Provide the (x, y) coordinate of the cell's center where the given text is located.  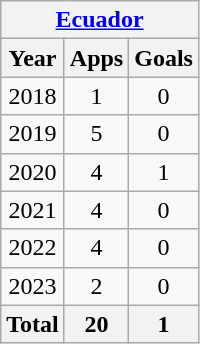
Goals (164, 58)
Year (33, 58)
Total (33, 324)
2019 (33, 134)
Apps (96, 58)
2 (96, 286)
2023 (33, 286)
2018 (33, 96)
Ecuador (100, 20)
2020 (33, 172)
5 (96, 134)
20 (96, 324)
2021 (33, 210)
2022 (33, 248)
